Detect which cell encompasses the target text, then output its (x, y) center coordinate. 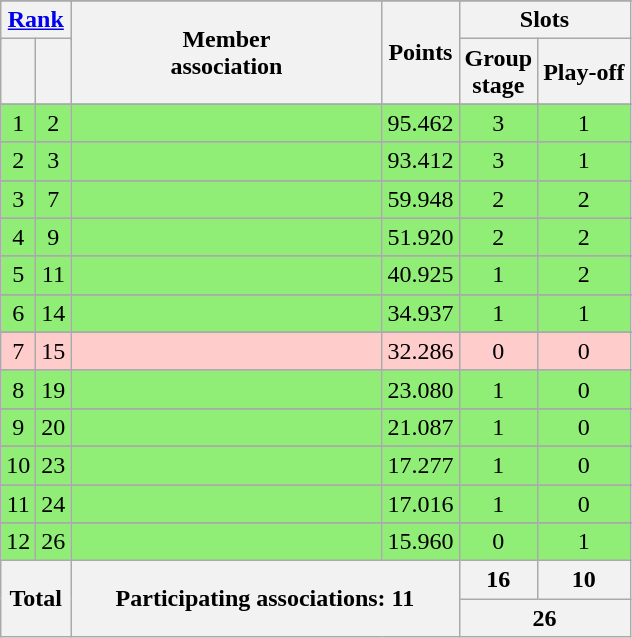
32.286 (420, 351)
17.016 (420, 503)
21.087 (420, 427)
16 (498, 580)
Memberassociation (226, 52)
4 (18, 237)
Groupstage (498, 72)
12 (18, 542)
93.412 (420, 161)
19 (54, 389)
95.462 (420, 123)
Rank (36, 20)
Slots (544, 20)
15 (54, 351)
17.277 (420, 465)
51.920 (420, 237)
Total (36, 599)
40.925 (420, 275)
23 (54, 465)
5 (18, 275)
14 (54, 313)
23.080 (420, 389)
15.960 (420, 542)
Play-off (584, 72)
59.948 (420, 199)
Participating associations: 11 (265, 599)
Points (420, 52)
8 (18, 389)
24 (54, 503)
6 (18, 313)
34.937 (420, 313)
20 (54, 427)
